Locate the cell with the specified text and output its (X, Y) center coordinate. 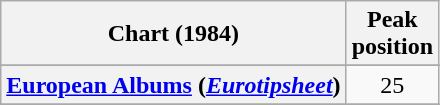
European Albums (Eurotipsheet) (174, 85)
25 (392, 85)
Chart (1984) (174, 34)
Peakposition (392, 34)
